Search for the cell housing the specified text and yield its (X, Y) center coordinate. 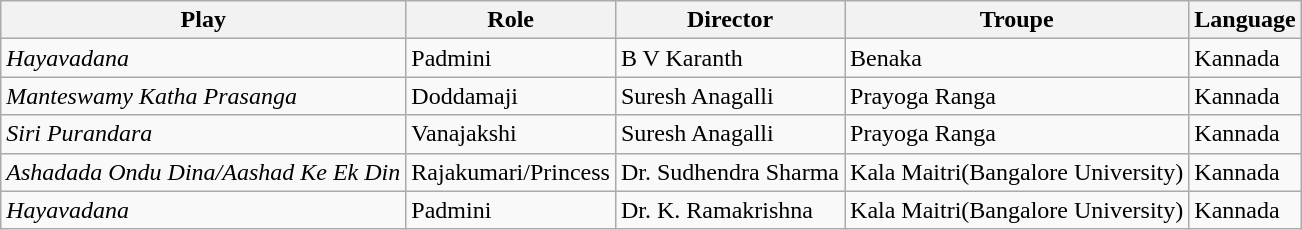
Play (204, 20)
Troupe (1017, 20)
Role (511, 20)
Siri Purandara (204, 134)
Director (730, 20)
Vanajakshi (511, 134)
Ashadada Ondu Dina/Aashad Ke Ek Din (204, 172)
Manteswamy Katha Prasanga (204, 96)
Dr. Sudhendra Sharma (730, 172)
Benaka (1017, 58)
Rajakumari/Princess (511, 172)
B V Karanth (730, 58)
Language (1245, 20)
Doddamaji (511, 96)
Dr. K. Ramakrishna (730, 210)
